Extract the (X, Y) coordinate from the center of the cell holding the provided text.  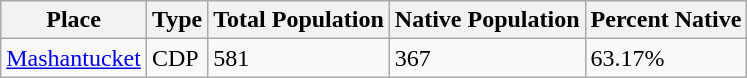
CDP (176, 58)
581 (299, 58)
Place (74, 20)
Native Population (487, 20)
Type (176, 20)
367 (487, 58)
Percent Native (666, 20)
Mashantucket (74, 58)
63.17% (666, 58)
Total Population (299, 20)
